Locate the cell with the specified text and output its (x, y) center coordinate. 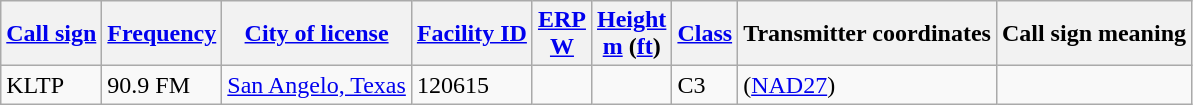
(NAD27) (868, 85)
Class (705, 34)
Call sign (52, 34)
120615 (472, 85)
90.9 FM (162, 85)
San Angelo, Texas (317, 85)
Frequency (162, 34)
Facility ID (472, 34)
Call sign meaning (1094, 34)
Transmitter coordinates (868, 34)
KLTP (52, 85)
Heightm (ft) (631, 34)
ERPW (562, 34)
City of license (317, 34)
C3 (705, 85)
